Extract the (X, Y) coordinate from the center of the cell holding the provided text.  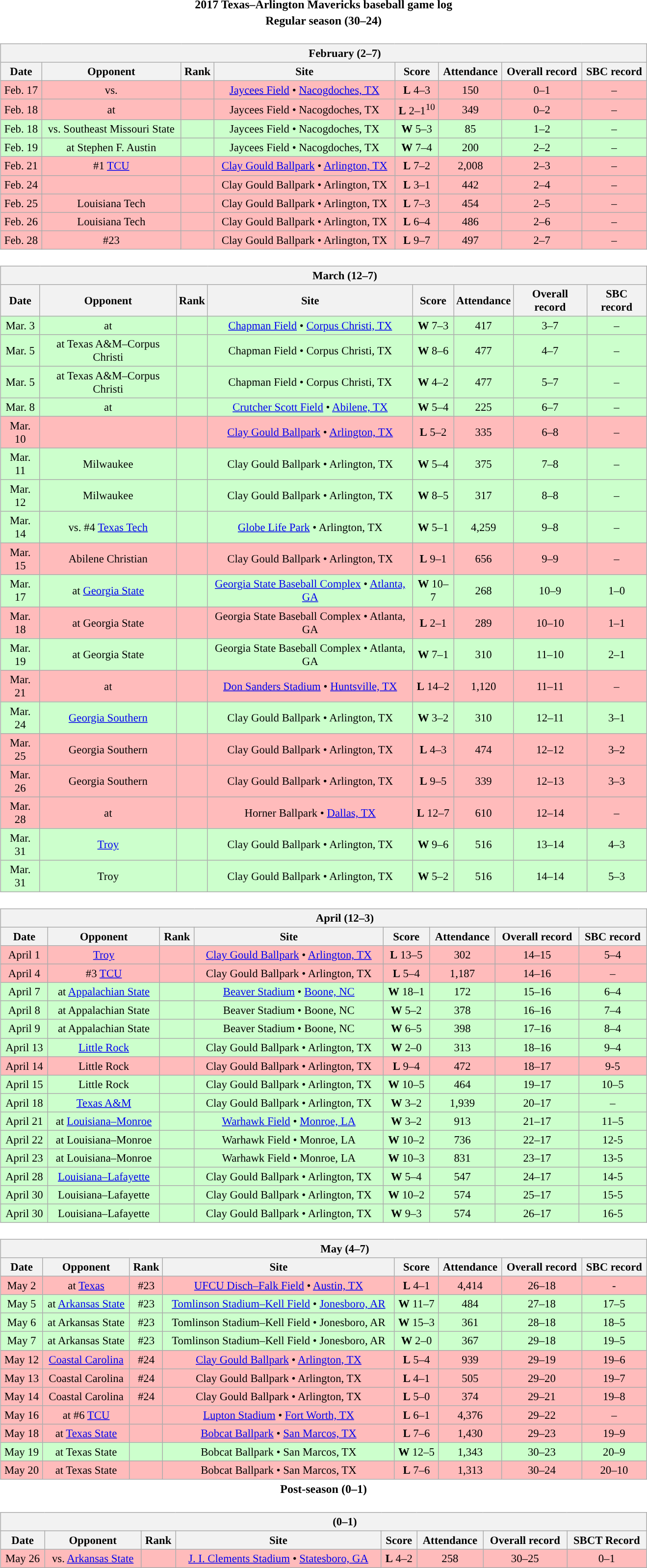
831 (462, 1158)
11–10 (550, 655)
225 (484, 407)
Abilene Christian (108, 559)
313 (462, 1047)
#3 TCU (104, 974)
378 (462, 1010)
398 (462, 1029)
26–17 (537, 1213)
2–1 (617, 655)
W 12–5 (416, 1452)
736 (462, 1140)
6–4 (613, 992)
505 (470, 1378)
15–16 (537, 992)
L 7–3 (417, 203)
May 18 (22, 1433)
3–3 (617, 781)
27–18 (542, 1304)
464 (462, 1084)
18–16 (537, 1047)
Don Sanders Stadium • Huntsville, TX (310, 686)
7–8 (550, 464)
Mar. 12 (20, 496)
13-5 (613, 1158)
2–4 (542, 185)
2–2 (542, 148)
April 15 (24, 1084)
April 9 (24, 1029)
28–18 (542, 1323)
3–7 (550, 325)
19–9 (614, 1433)
317 (484, 496)
12–14 (550, 813)
19–17 (537, 1084)
29–19 (542, 1359)
339 (484, 781)
4,376 (470, 1415)
14–16 (537, 974)
18–5 (614, 1323)
Mar. 26 (20, 781)
Mar. 25 (20, 749)
W 9–6 (433, 844)
April (12–3) (324, 918)
Globe Life Park • Arlington, TX (310, 527)
4,259 (484, 527)
March (12–7) (324, 275)
J. I. Clements Stadium • Statesboro, GA (279, 1559)
29–18 (542, 1341)
454 (470, 203)
200 (470, 148)
Feb. 21 (21, 166)
- (614, 1286)
361 (470, 1323)
9–4 (613, 1047)
May 26 (23, 1559)
484 (470, 1304)
L 6–4 (417, 221)
3–2 (617, 749)
L 2–110 (417, 109)
Feb. 19 (21, 148)
April 7 (24, 992)
17–5 (614, 1304)
May 16 (22, 1415)
L 9–4 (406, 1066)
April 18 (24, 1103)
W 15–3 (416, 1323)
Mar. 11 (20, 464)
20–10 (614, 1470)
30–25 (525, 1559)
2–6 (542, 221)
19–5 (614, 1341)
14-5 (613, 1176)
1–0 (617, 591)
12-5 (613, 1140)
(0–1) (324, 1522)
Mar. 3 (20, 325)
11–11 (550, 686)
L 9–7 (417, 240)
L 9–5 (433, 781)
4,414 (470, 1286)
8–8 (550, 496)
Mar. 18 (20, 622)
Mar. 19 (20, 655)
Feb. 17 (21, 90)
19–7 (614, 1378)
302 (462, 955)
Lupton Stadium • Fort Worth, TX (279, 1415)
8–4 (613, 1029)
18–17 (537, 1066)
172 (462, 992)
May 6 (22, 1323)
29–21 (542, 1396)
23–17 (537, 1158)
May 12 (22, 1359)
474 (484, 749)
W 8–5 (433, 496)
11–5 (613, 1121)
10–10 (550, 622)
Feb. 26 (21, 221)
vs. #4 Texas Tech (108, 527)
April 8 (24, 1010)
497 (470, 240)
April 22 (24, 1140)
April 23 (24, 1158)
486 (470, 221)
9–9 (550, 559)
SBCT Record (607, 1540)
Mar. 17 (20, 591)
Mar. 10 (20, 432)
29–23 (542, 1433)
2–3 (542, 166)
9-5 (613, 1066)
22–17 (537, 1140)
16-5 (613, 1213)
1–1 (617, 622)
W 11–7 (416, 1304)
L 9–1 (433, 559)
W 7–3 (433, 325)
W 10–3 (406, 1158)
375 (484, 464)
1,343 (470, 1452)
Mar. 15 (20, 559)
15-5 (613, 1195)
L 2–1 (433, 622)
417 (484, 325)
547 (462, 1176)
Feb. 24 (21, 185)
10–9 (550, 591)
W 7–4 (417, 148)
April 13 (24, 1047)
21–17 (537, 1121)
12–13 (550, 781)
1,939 (462, 1103)
May 2 (22, 1286)
L 5–2 (433, 432)
913 (462, 1121)
268 (484, 591)
W 5–3 (417, 129)
12–11 (550, 718)
442 (470, 185)
L 3–1 (417, 185)
April 28 (24, 1176)
374 (470, 1396)
Mar. 14 (20, 527)
1,313 (470, 1470)
13–14 (550, 844)
#1 TCU (111, 166)
14–15 (537, 955)
289 (484, 622)
3–1 (617, 718)
W 4–2 (433, 382)
May 13 (22, 1378)
2–5 (542, 203)
February (2–7) (324, 53)
939 (470, 1359)
472 (462, 1066)
May 5 (22, 1304)
April 1 (24, 955)
vs. (111, 90)
W 7–1 (433, 655)
0–2 (542, 109)
Crutcher Scott Field • Abilene, TX (310, 407)
L 14–2 (433, 686)
10–5 (613, 1084)
L 5–0 (416, 1396)
19–8 (614, 1396)
W 5–1 (433, 527)
24–17 (537, 1176)
20–9 (614, 1452)
349 (470, 109)
L 7–2 (417, 166)
April 4 (24, 974)
1,120 (484, 686)
4–7 (550, 350)
25–17 (537, 1195)
1,430 (470, 1433)
W 8–6 (433, 350)
7–4 (613, 1010)
6–7 (550, 407)
May 19 (22, 1452)
vs. Southeast Missouri State (111, 129)
2,008 (470, 166)
29–20 (542, 1378)
367 (470, 1341)
656 (484, 559)
at Texas (86, 1286)
6–8 (550, 432)
4–3 (617, 844)
258 (450, 1559)
UFCU Disch–Falk Field • Austin, TX (279, 1286)
W 6–5 (406, 1029)
Mar. 28 (20, 813)
150 (470, 90)
610 (484, 813)
Horner Ballpark • Dallas, TX (310, 813)
L 13–5 (406, 955)
16–16 (537, 1010)
at #6 TCU (86, 1415)
29–22 (542, 1415)
L 4–2 (399, 1559)
W 9–3 (406, 1213)
19–6 (614, 1359)
Feb. 28 (21, 240)
17–16 (537, 1029)
5–4 (613, 955)
W 10–5 (406, 1084)
April 14 (24, 1066)
at Stephen F. Austin (111, 148)
14–14 (550, 877)
April 21 (24, 1121)
9–8 (550, 527)
5–7 (550, 382)
Feb. 25 (21, 203)
Texas A&M (104, 1103)
30–24 (542, 1470)
335 (484, 432)
Mar. 8 (20, 407)
2–7 (542, 240)
85 (470, 129)
30–23 (542, 1452)
Mar. 21 (20, 686)
W 10–7 (433, 591)
May 7 (22, 1341)
L 6–1 (416, 1415)
L 12–7 (433, 813)
20–17 (537, 1103)
Mar. 24 (20, 718)
12–12 (550, 749)
May 20 (22, 1470)
26–18 (542, 1286)
W 18–1 (406, 992)
1,187 (462, 974)
vs. Arkansas State (93, 1559)
5–3 (617, 877)
1–2 (542, 129)
May (4–7) (324, 1249)
May 14 (22, 1396)
